Return (X, Y) of the center of cell containing provided text 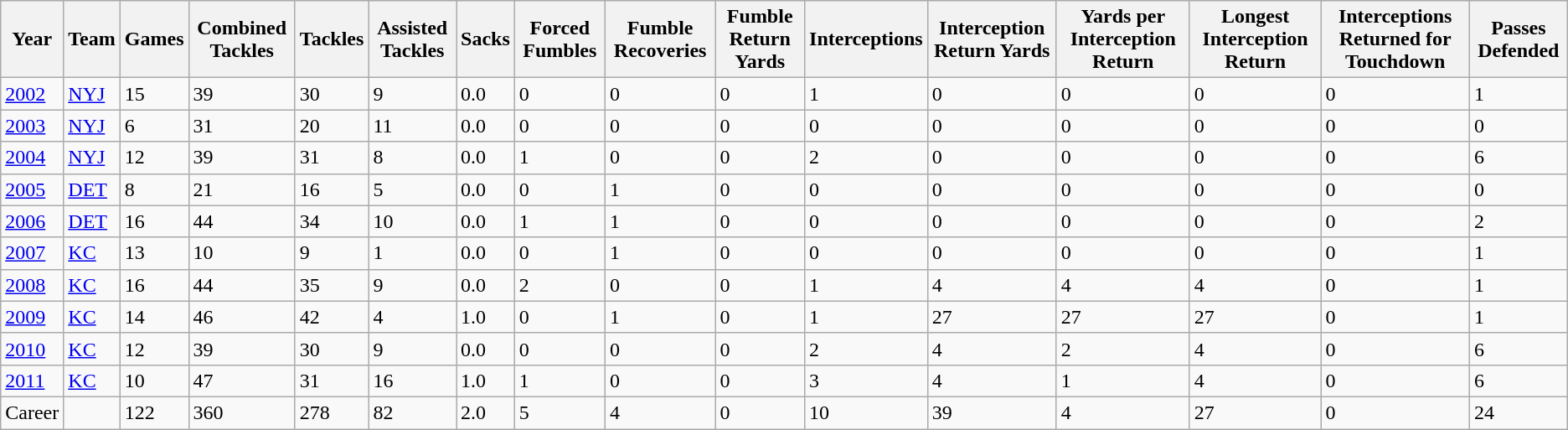
47 (241, 381)
Interception Return Yards (992, 39)
42 (332, 317)
82 (412, 412)
Yards per Interception Return (1122, 39)
360 (241, 412)
35 (332, 285)
Passes Defended (1518, 39)
2007 (32, 253)
Fumble Recoveries (660, 39)
2.0 (486, 412)
24 (1518, 412)
2008 (32, 285)
Games (154, 39)
Team (92, 39)
2011 (32, 381)
2006 (32, 221)
122 (154, 412)
2009 (32, 317)
2005 (32, 189)
2003 (32, 126)
Tackles (332, 39)
2004 (32, 158)
21 (241, 189)
Interceptions Returned for Touchdown (1395, 39)
Sacks (486, 39)
Interceptions (866, 39)
3 (866, 381)
Combined Tackles (241, 39)
278 (332, 412)
46 (241, 317)
Fumble Return Yards (761, 39)
Forced Fumbles (560, 39)
13 (154, 253)
20 (332, 126)
15 (154, 94)
Assisted Tackles (412, 39)
34 (332, 221)
11 (412, 126)
14 (154, 317)
Year (32, 39)
Career (32, 412)
2010 (32, 349)
Longest Interception Return (1255, 39)
2002 (32, 94)
